Detect which cell encompasses the target text, then output its (x, y) center coordinate. 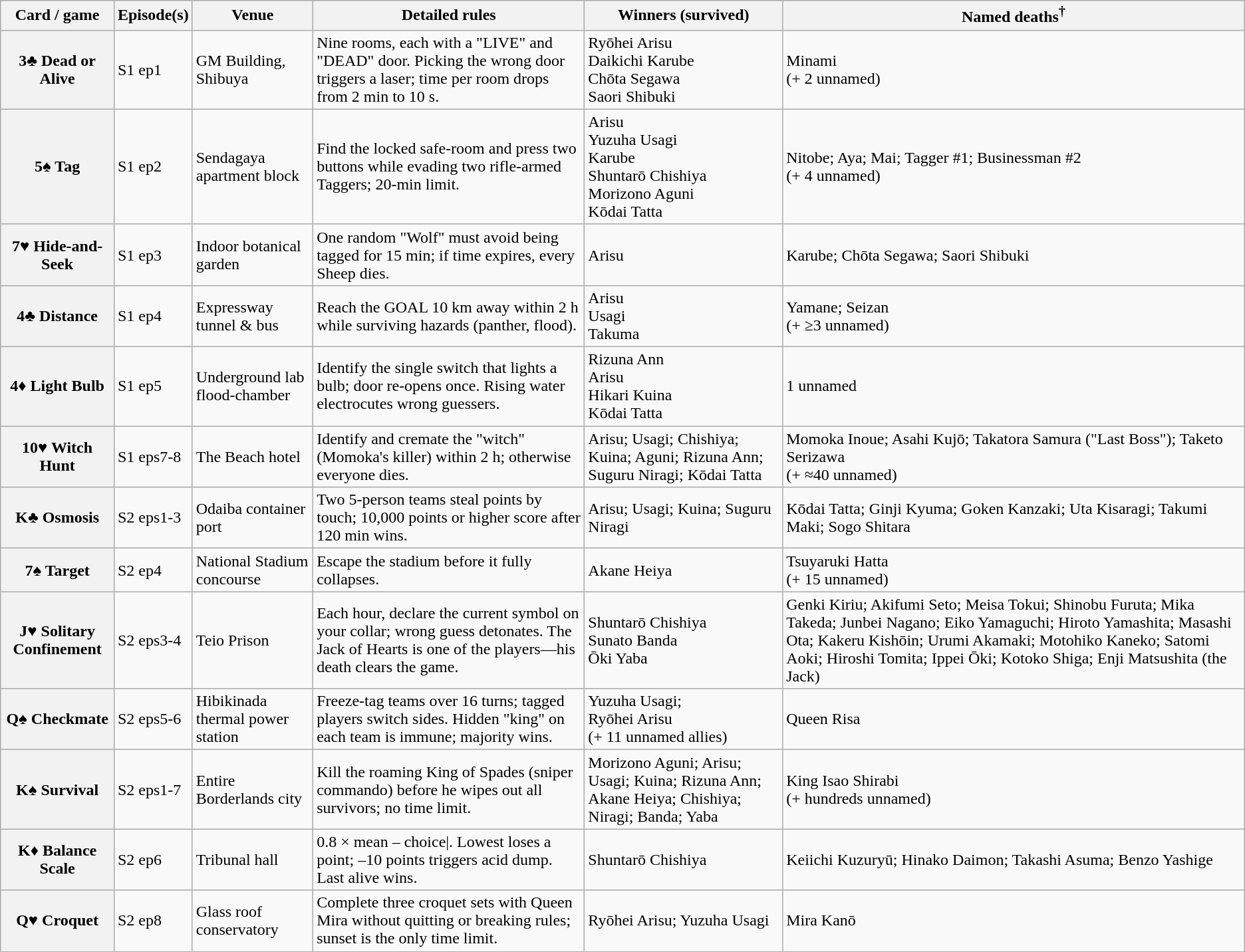
10♥ Witch Hunt (57, 457)
Rizuna AnnArisuHikari KuinaKōdai Tatta (684, 387)
S1 ep1 (153, 69)
The Beach hotel (253, 457)
Teio Prison (253, 640)
Card / game (57, 16)
National Stadium concourse (253, 570)
Momoka Inoue; Asahi Kujō; Takatora Samura ("Last Boss"); Taketo Serizawa(+ ≈40 unnamed) (1014, 457)
Minami(+ 2 unnamed) (1014, 69)
3♣ Dead or Alive (57, 69)
Tribunal hall (253, 860)
GM Building, Shibuya (253, 69)
4♦ Light Bulb (57, 387)
S2 eps1-3 (153, 518)
S2 eps5-6 (153, 719)
4♣ Distance (57, 316)
Detailed rules (449, 16)
0.8 × mean – choice|. Lowest loses a point; –10 points triggers acid dump. Last alive wins. (449, 860)
S1 ep5 (153, 387)
Indoor botanical garden (253, 255)
Shuntarō Chishiya (684, 860)
K♣ Osmosis (57, 518)
Each hour, declare the current symbol on your collar; wrong guess detonates. The Jack of Hearts is one of the players—his death clears the game. (449, 640)
S1 eps7-8 (153, 457)
Arisu; Usagi; Chishiya; Kuina; Aguni; Rizuna Ann; Suguru Niragi; Kōdai Tatta (684, 457)
Find the locked safe-room and press two buttons while evading two rifle-armed Taggers; 20-min limit. (449, 166)
Two 5-person teams steal points by touch; 10,000 points or higher score after 120 min wins. (449, 518)
Episode(s) (153, 16)
Odaiba container port (253, 518)
ArisuUsagiTakuma (684, 316)
Nine rooms, each with a "LIVE" and "DEAD" door. Picking the wrong door triggers a laser; time per room drops from 2 min to 10 s. (449, 69)
Kill the roaming King of Spades (sniper commando) before he wipes out all survivors; no time limit. (449, 790)
Morizono Aguni; Arisu; Usagi; Kuina; Rizuna Ann; Akane Heiya; Chishiya; Niragi; Banda; Yaba (684, 790)
Winners (survived) (684, 16)
S2 eps3-4 (153, 640)
Identify and cremate the "witch" (Momoka's killer) within 2 h; otherwise everyone dies. (449, 457)
S2 ep4 (153, 570)
ArisuYuzuha UsagiKarubeShuntarō ChishiyaMorizono AguniKōdai Tatta (684, 166)
Glass roof conservatory (253, 921)
Arisu; Usagi; Kuina; Suguru Niragi (684, 518)
King Isao Shirabi(+ hundreds unnamed) (1014, 790)
J♥ Solitary Confinement (57, 640)
Kōdai Tatta; Ginji Kyuma; Goken Kanzaki; Uta Kisaragi; Takumi Maki; Sogo Shitara (1014, 518)
Reach the GOAL 10 km away within 2 h while surviving hazards (panther, flood). (449, 316)
Q♠ Checkmate (57, 719)
Nitobe; Aya; Mai; Tagger #1; Businessman #2(+ 4 unnamed) (1014, 166)
1 unnamed (1014, 387)
Venue (253, 16)
Identify the single switch that lights a bulb; door re-opens once. Rising water electrocutes wrong guessers. (449, 387)
Arisu (684, 255)
Keiichi Kuzuryū; Hinako Daimon; Takashi Asuma; Benzo Yashige (1014, 860)
Named deaths† (1014, 16)
Q♥ Croquet (57, 921)
Akane Heiya (684, 570)
Queen Risa (1014, 719)
Karube; Chōta Segawa; Saori Shibuki (1014, 255)
Yamane; Seizan(+ ≥3 unnamed) (1014, 316)
S1 ep3 (153, 255)
Entire Borderlands city (253, 790)
Hibikinada thermal power station (253, 719)
5♠ Tag (57, 166)
Ryōhei Arisu; Yuzuha Usagi (684, 921)
Underground lab flood-chamber (253, 387)
S2 eps1-7 (153, 790)
Freeze-tag teams over 16 turns; tagged players switch sides. Hidden "king" on each team is immune; majority wins. (449, 719)
K♦ Balance Scale (57, 860)
Mira Kanō (1014, 921)
S1 ep4 (153, 316)
7♥ Hide-and-Seek (57, 255)
S2 ep8 (153, 921)
7♠ Target (57, 570)
Sendagaya apartment block (253, 166)
S1 ep2 (153, 166)
Complete three croquet sets with Queen Mira without quitting or breaking rules; sunset is the only time limit. (449, 921)
Tsuyaruki Hatta(+ 15 unnamed) (1014, 570)
S2 ep6 (153, 860)
Escape the stadium before it fully collapses. (449, 570)
One random "Wolf" must avoid being tagged for 15 min; if time expires, every Sheep dies. (449, 255)
K♠ Survival (57, 790)
Expressway tunnel & bus (253, 316)
Shuntarō ChishiyaSunato BandaŌki Yaba (684, 640)
Ryōhei ArisuDaikichi KarubeChōta SegawaSaori Shibuki (684, 69)
Yuzuha Usagi; Ryōhei Arisu(+ 11 unnamed allies) (684, 719)
